Locate the cell with the specified text and output its (X, Y) center coordinate. 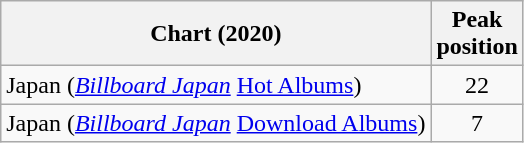
7 (477, 123)
22 (477, 85)
Japan (Billboard Japan Hot Albums) (216, 85)
Japan (Billboard Japan Download Albums) (216, 123)
Chart (2020) (216, 34)
Peakposition (477, 34)
